Return the (x, y) coordinate for the center point of the cell that contains the specified text.  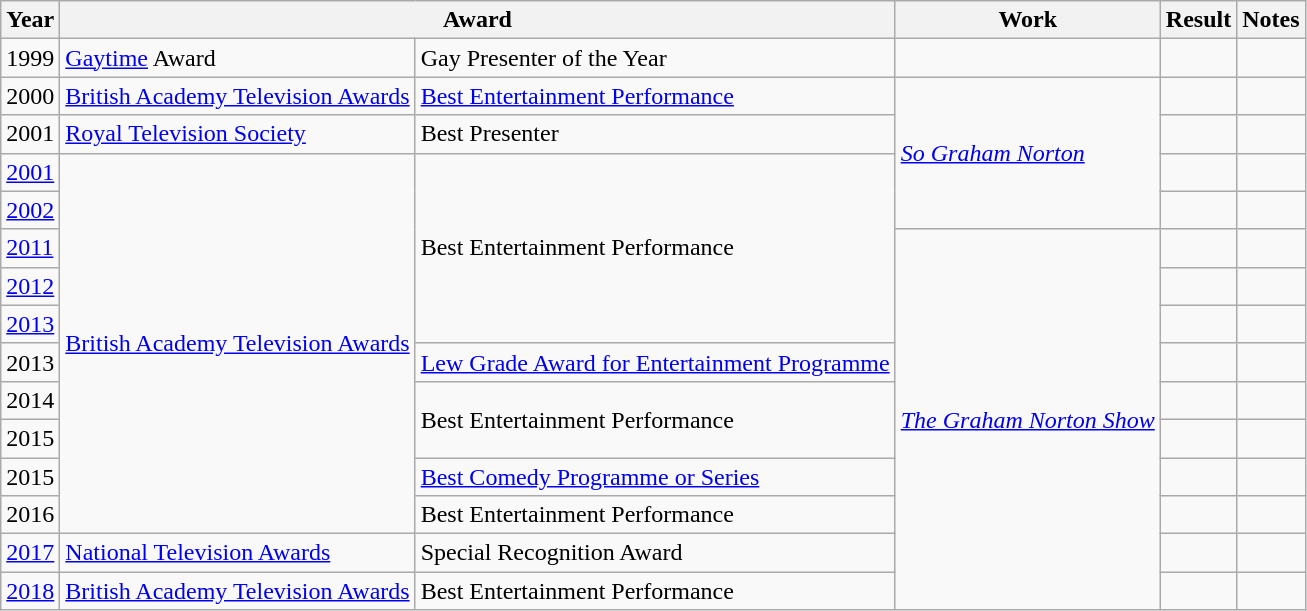
Best Comedy Programme or Series (655, 477)
2017 (30, 553)
2000 (30, 96)
2002 (30, 210)
So Graham Norton (1028, 153)
The Graham Norton Show (1028, 420)
Gay Presenter of the Year (655, 58)
Gaytime Award (238, 58)
Award (478, 20)
1999 (30, 58)
2012 (30, 286)
2016 (30, 515)
Royal Television Society (238, 134)
Best Presenter (655, 134)
National Television Awards (238, 553)
Result (1198, 20)
2014 (30, 400)
Notes (1271, 20)
Year (30, 20)
Work (1028, 20)
Lew Grade Award for Entertainment Programme (655, 362)
2011 (30, 248)
Special Recognition Award (655, 553)
2018 (30, 591)
